Pinpoint the cell where the given text exists, returning its [X, Y] midpoint coordinate. 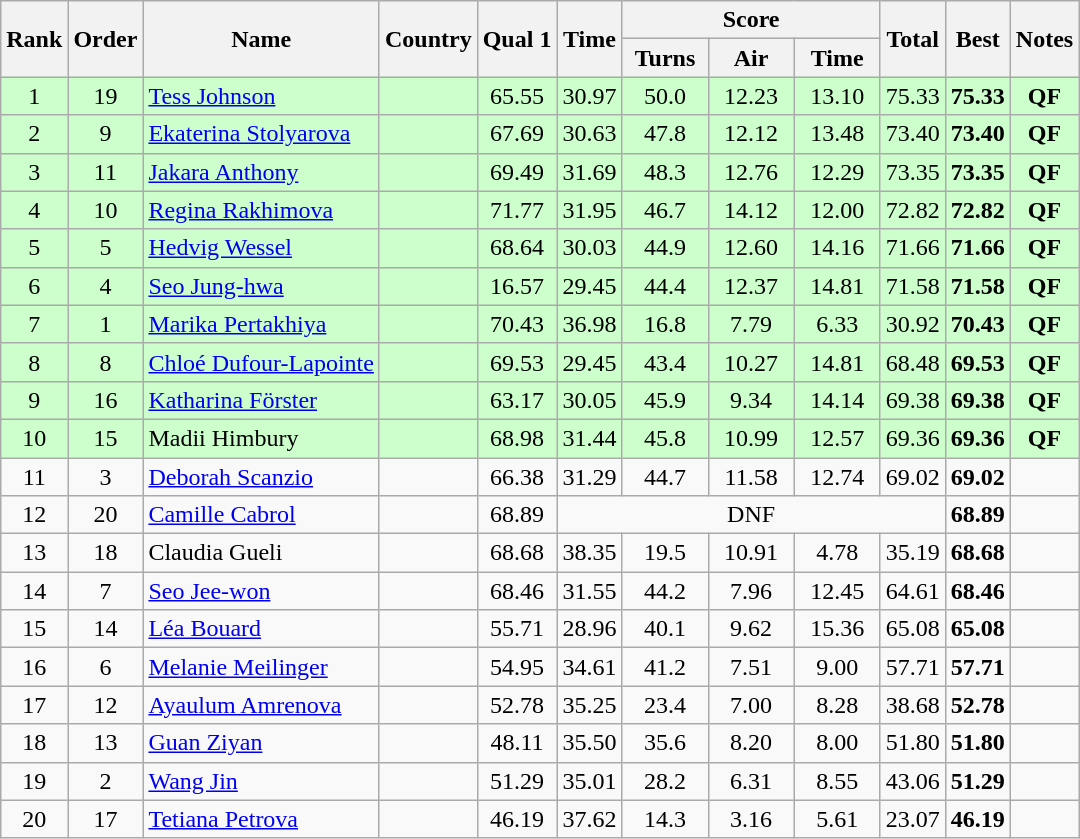
31.69 [590, 172]
Madii Himbury [262, 438]
30.03 [590, 248]
10.27 [751, 362]
12.57 [837, 438]
15.36 [837, 629]
9.62 [751, 629]
12.12 [751, 134]
23.07 [912, 819]
Score [751, 20]
30.63 [590, 134]
7.96 [751, 591]
63.17 [517, 400]
7.79 [751, 324]
12.60 [751, 248]
28.2 [665, 781]
Tess Johnson [262, 96]
Rank [34, 39]
16.8 [665, 324]
38.35 [590, 553]
8.28 [837, 705]
Name [262, 39]
31.95 [590, 210]
Seo Jung-hwa [262, 286]
Melanie Meilinger [262, 667]
13.48 [837, 134]
12.29 [837, 172]
14.16 [837, 248]
34.61 [590, 667]
12.74 [837, 477]
Chloé Dufour-Lapointe [262, 362]
Claudia Gueli [262, 553]
43.06 [912, 781]
48.3 [665, 172]
30.92 [912, 324]
68.64 [517, 248]
Deborah Scanzio [262, 477]
67.69 [517, 134]
55.71 [517, 629]
68.98 [517, 438]
Hedvig Wessel [262, 248]
Seo Jee-won [262, 591]
35.50 [590, 743]
Order [106, 39]
28.96 [590, 629]
Wang Jin [262, 781]
38.68 [912, 705]
40.1 [665, 629]
50.0 [665, 96]
8.00 [837, 743]
Turns [665, 58]
54.95 [517, 667]
10.99 [751, 438]
11.58 [751, 477]
46.7 [665, 210]
35.01 [590, 781]
64.61 [912, 591]
Guan Ziyan [262, 743]
6.33 [837, 324]
16.57 [517, 286]
8.20 [751, 743]
41.2 [665, 667]
45.9 [665, 400]
7.51 [751, 667]
13.10 [837, 96]
69.49 [517, 172]
66.38 [517, 477]
9.00 [837, 667]
19.5 [665, 553]
Jakara Anthony [262, 172]
44.9 [665, 248]
5.61 [837, 819]
12.23 [751, 96]
Camille Cabrol [262, 515]
12.76 [751, 172]
Katharina Förster [262, 400]
4.78 [837, 553]
Marika Pertakhiya [262, 324]
Best [978, 39]
10.91 [751, 553]
14.14 [837, 400]
3.16 [751, 819]
43.4 [665, 362]
12.37 [751, 286]
9.34 [751, 400]
37.62 [590, 819]
Regina Rakhimova [262, 210]
7.00 [751, 705]
71.77 [517, 210]
6.31 [751, 781]
Notes [1044, 39]
44.4 [665, 286]
35.19 [912, 553]
44.7 [665, 477]
31.55 [590, 591]
44.2 [665, 591]
47.8 [665, 134]
23.4 [665, 705]
Ekaterina Stolyarova [262, 134]
DNF [751, 515]
Total [912, 39]
36.98 [590, 324]
30.97 [590, 96]
65.55 [517, 96]
Ayaulum Amrenova [262, 705]
14.3 [665, 819]
31.44 [590, 438]
Country [428, 39]
48.11 [517, 743]
8.55 [837, 781]
31.29 [590, 477]
35.25 [590, 705]
45.8 [665, 438]
30.05 [590, 400]
68.48 [912, 362]
14.12 [751, 210]
Qual 1 [517, 39]
Léa Bouard [262, 629]
35.6 [665, 743]
Tetiana Petrova [262, 819]
12.00 [837, 210]
12.45 [837, 591]
Air [751, 58]
